Provide the [X, Y] coordinate of the cell's center where the given text is located.  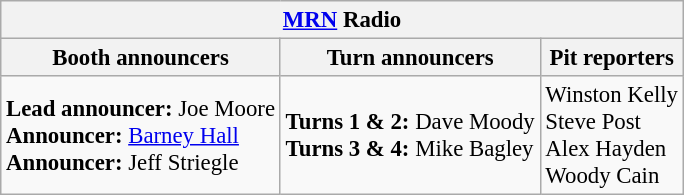
Turns 1 & 2: Dave MoodyTurns 3 & 4: Mike Bagley [410, 136]
MRN Radio [342, 20]
Winston KellySteve PostAlex HaydenWoody Cain [612, 136]
Lead announcer: Joe MooreAnnouncer: Barney HallAnnouncer: Jeff Striegle [141, 136]
Turn announcers [410, 58]
Pit reporters [612, 58]
Booth announcers [141, 58]
